Locate the cell with the specified text and output its [x, y] center coordinate. 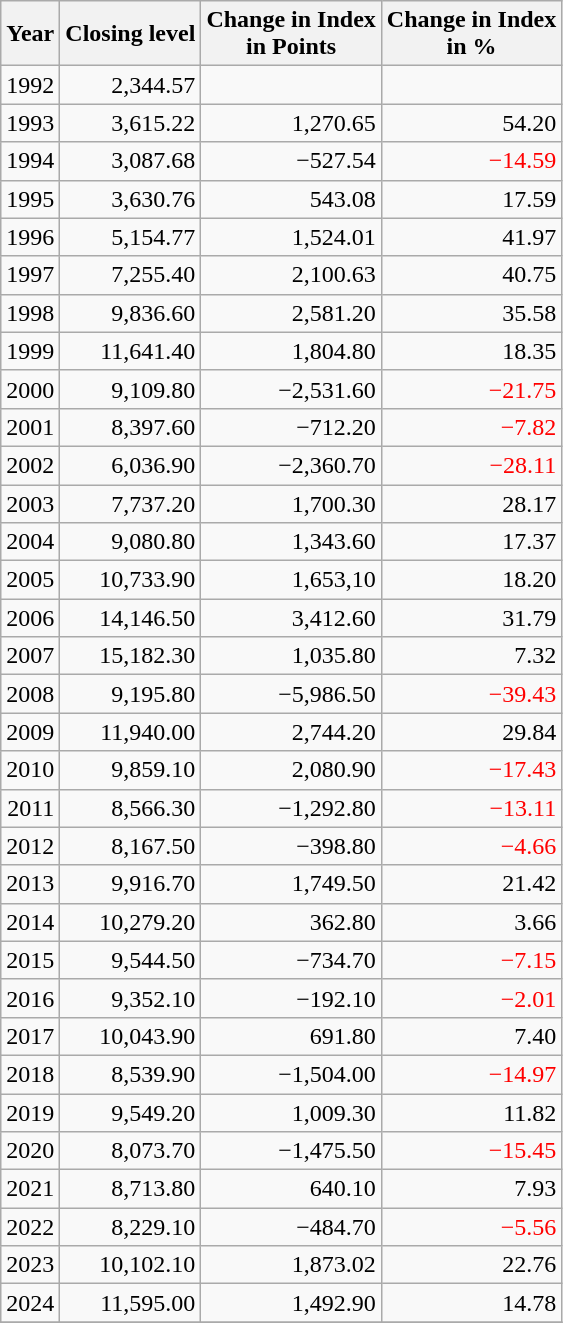
2,581.20 [291, 313]
41.97 [471, 237]
8,167.50 [130, 846]
2020 [30, 1151]
14,146.50 [130, 618]
18.20 [471, 580]
11.82 [471, 1113]
1,653,10 [291, 580]
−2,360.70 [291, 465]
−734.70 [291, 960]
−2,531.60 [291, 389]
31.79 [471, 618]
362.80 [291, 922]
10,733.90 [130, 580]
−398.80 [291, 846]
8,566.30 [130, 808]
10,043.90 [130, 1036]
−1,475.50 [291, 1151]
543.08 [291, 199]
8,229.10 [130, 1227]
29.84 [471, 732]
2016 [30, 998]
2021 [30, 1189]
10,279.20 [130, 922]
640.10 [291, 1189]
9,080.80 [130, 542]
3,630.76 [130, 199]
1993 [30, 123]
2003 [30, 503]
2015 [30, 960]
7.93 [471, 1189]
11,595.00 [130, 1303]
−192.10 [291, 998]
9,859.10 [130, 770]
2008 [30, 694]
−7.82 [471, 427]
2017 [30, 1036]
2024 [30, 1303]
2009 [30, 732]
−39.43 [471, 694]
9,549.20 [130, 1113]
8,539.90 [130, 1074]
9,352.10 [130, 998]
17.37 [471, 542]
9,836.60 [130, 313]
1996 [30, 237]
3,087.68 [130, 161]
2012 [30, 846]
18.35 [471, 351]
7.40 [471, 1036]
−7.15 [471, 960]
2001 [30, 427]
35.58 [471, 313]
40.75 [471, 275]
2014 [30, 922]
6,036.90 [130, 465]
−17.43 [471, 770]
−5.56 [471, 1227]
Change in Indexin % [471, 34]
1,009.30 [291, 1113]
10,102.10 [130, 1265]
−5,986.50 [291, 694]
1997 [30, 275]
2023 [30, 1265]
2000 [30, 389]
Year [30, 34]
2002 [30, 465]
1,804.80 [291, 351]
−712.20 [291, 427]
2006 [30, 618]
−1,292.80 [291, 808]
15,182.30 [130, 656]
2,100.63 [291, 275]
−15.45 [471, 1151]
3.66 [471, 922]
8,397.60 [130, 427]
1992 [30, 85]
3,412.60 [291, 618]
54.20 [471, 123]
−14.59 [471, 161]
−484.70 [291, 1227]
9,109.80 [130, 389]
2022 [30, 1227]
2,344.57 [130, 85]
1,270.65 [291, 123]
−1,504.00 [291, 1074]
1995 [30, 199]
22.76 [471, 1265]
1,492.90 [291, 1303]
8,713.80 [130, 1189]
1999 [30, 351]
3,615.22 [130, 123]
−2.01 [471, 998]
2,744.20 [291, 732]
9,544.50 [130, 960]
11,940.00 [130, 732]
7,255.40 [130, 275]
Closing level [130, 34]
9,916.70 [130, 884]
21.42 [471, 884]
7.32 [471, 656]
28.17 [471, 503]
2013 [30, 884]
691.80 [291, 1036]
−13.11 [471, 808]
7,737.20 [130, 503]
2005 [30, 580]
11,641.40 [130, 351]
−4.66 [471, 846]
−527.54 [291, 161]
1,873.02 [291, 1265]
−14.97 [471, 1074]
5,154.77 [130, 237]
1994 [30, 161]
2010 [30, 770]
−28.11 [471, 465]
1,524.01 [291, 237]
1,343.60 [291, 542]
1,749.50 [291, 884]
2007 [30, 656]
2,080.90 [291, 770]
2011 [30, 808]
17.59 [471, 199]
9,195.80 [130, 694]
Change in Indexin Points [291, 34]
2018 [30, 1074]
1,700.30 [291, 503]
2004 [30, 542]
−21.75 [471, 389]
14.78 [471, 1303]
8,073.70 [130, 1151]
2019 [30, 1113]
1998 [30, 313]
1,035.80 [291, 656]
